Return the (x, y) coordinate for the center point of the cell that contains the specified text.  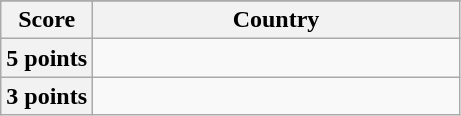
3 points (47, 96)
Score (47, 20)
5 points (47, 58)
Country (276, 20)
